Return (x, y) of the center of cell containing provided text 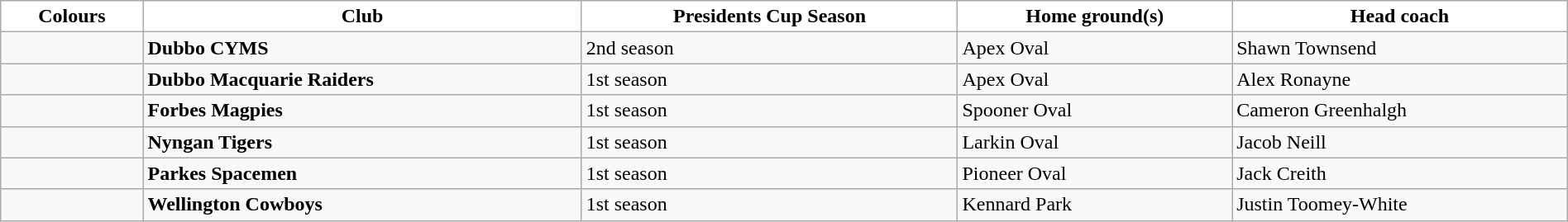
Dubbo Macquarie Raiders (362, 79)
Spooner Oval (1095, 111)
Nyngan Tigers (362, 142)
Dubbo CYMS (362, 48)
Jack Creith (1400, 173)
Forbes Magpies (362, 111)
Wellington Cowboys (362, 205)
2nd season (769, 48)
Kennard Park (1095, 205)
Shawn Townsend (1400, 48)
Parkes Spacemen (362, 173)
Colours (72, 17)
Justin Toomey-White (1400, 205)
Presidents Cup Season (769, 17)
Jacob Neill (1400, 142)
Home ground(s) (1095, 17)
Alex Ronayne (1400, 79)
Club (362, 17)
Larkin Oval (1095, 142)
Head coach (1400, 17)
Cameron Greenhalgh (1400, 111)
Pioneer Oval (1095, 173)
